Find where the given text appears and provide that cell's center as (X, Y) coordinate. 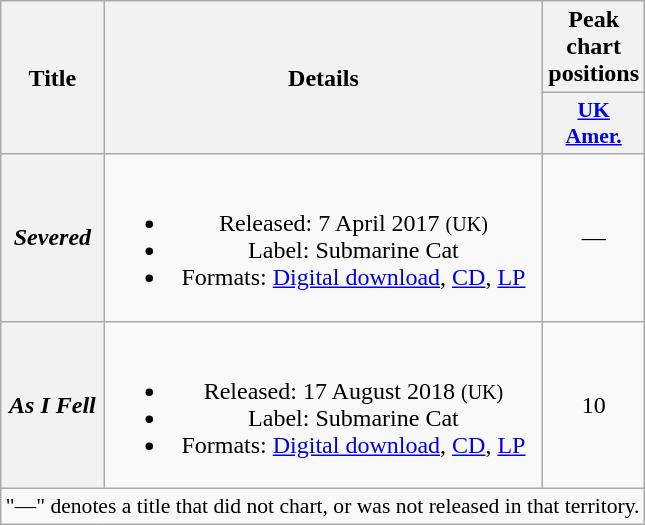
10 (594, 404)
As I Fell (52, 404)
Released: 7 April 2017 (UK)Label: Submarine CatFormats: Digital download, CD, LP (324, 238)
— (594, 238)
Title (52, 78)
Released: 17 August 2018 (UK)Label: Submarine CatFormats: Digital download, CD, LP (324, 404)
Peak chart positions (594, 47)
Severed (52, 238)
"—" denotes a title that did not chart, or was not released in that territory. (323, 506)
Details (324, 78)
UKAmer. (594, 124)
